Extract the (X, Y) coordinate from the center of the cell holding the provided text.  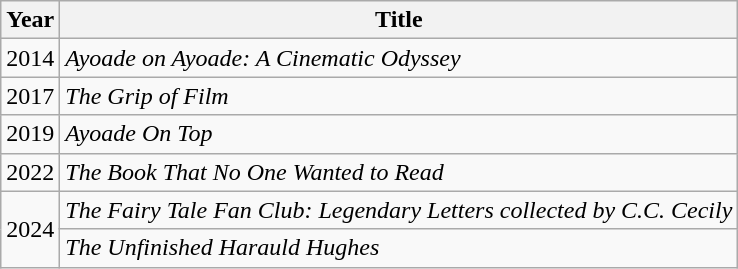
2024 (30, 229)
2017 (30, 96)
The Fairy Tale Fan Club: Legendary Letters collected by C.C. Cecily (399, 210)
The Unfinished Harauld Hughes (399, 248)
Title (399, 20)
2014 (30, 58)
The Book That No One Wanted to Read (399, 172)
Ayoade on Ayoade: A Cinematic Odyssey (399, 58)
2022 (30, 172)
Year (30, 20)
2019 (30, 134)
The Grip of Film (399, 96)
Ayoade On Top (399, 134)
